Return (x, y) of the center of cell containing provided text 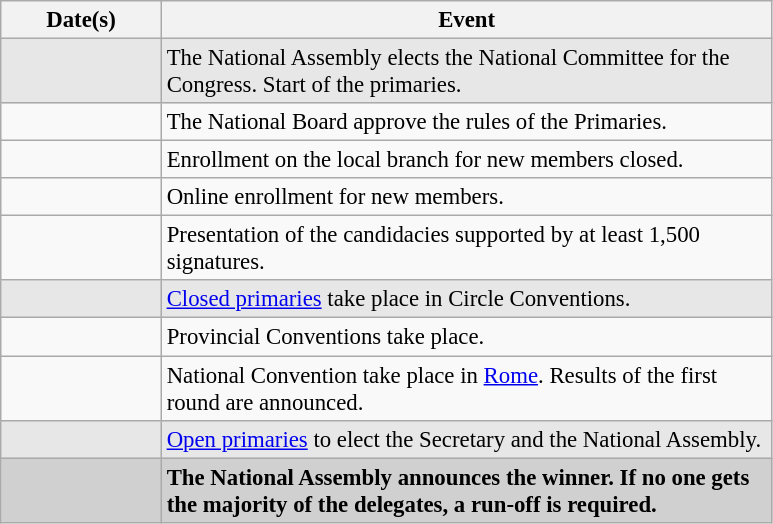
Presentation of the candidacies supported by at least 1,500 signatures. (466, 248)
The National Board approve the rules of the Primaries. (466, 122)
Closed primaries take place in Circle Conventions. (466, 299)
Event (466, 20)
Date(s) (82, 20)
Enrollment on the local branch for new members closed. (466, 160)
The National Assembly elects the National Committee for the Congress. Start of the primaries. (466, 72)
Provincial Conventions take place. (466, 337)
Online enrollment for new members. (466, 197)
Open primaries to elect the Secretary and the National Assembly. (466, 439)
The National Assembly announces the winner. If no one gets the majority of the delegates, a run-off is required. (466, 490)
National Convention take place in Rome. Results of the first round are announced. (466, 388)
